From the cell containing the given text, extract its center point as (x, y) coordinate. 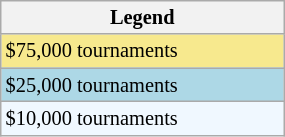
Legend (142, 17)
$10,000 tournaments (142, 118)
$75,000 tournaments (142, 51)
$25,000 tournaments (142, 85)
